Find where the given text appears and provide that cell's center as [x, y] coordinate. 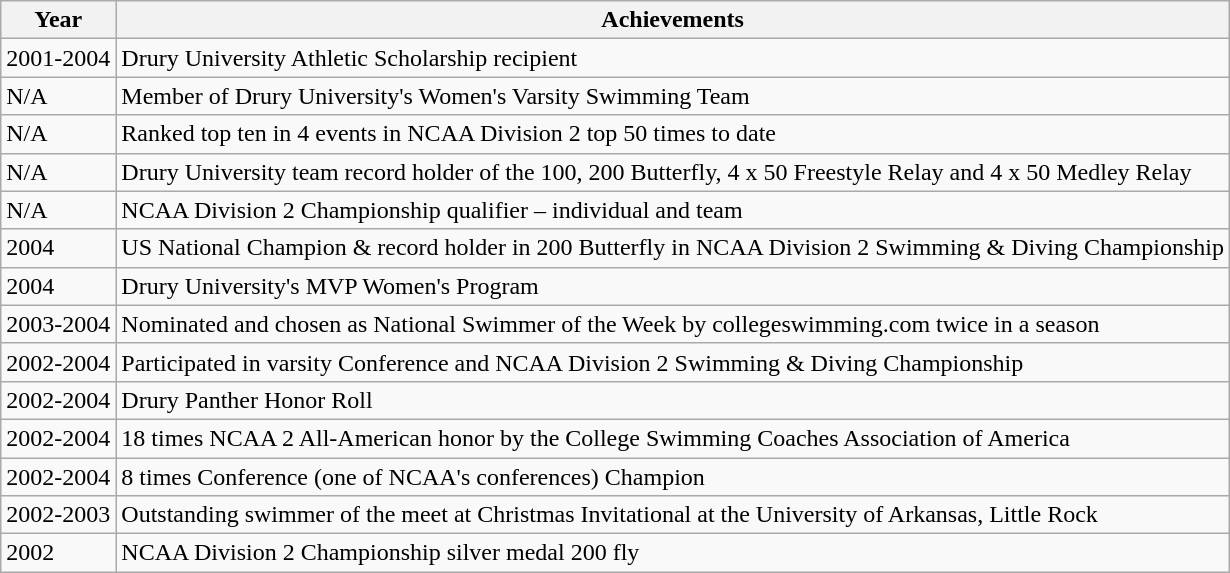
Achievements [673, 20]
Member of Drury University's Women's Varsity Swimming Team [673, 96]
NCAA Division 2 Championship qualifier – individual and team [673, 210]
Drury University Athletic Scholarship recipient [673, 58]
Ranked top ten in 4 events in NCAA Division 2 top 50 times to date [673, 134]
NCAA Division 2 Championship silver medal 200 fly [673, 553]
Drury University's MVP Women's Program [673, 286]
Participated in varsity Conference and NCAA Division 2 Swimming & Diving Championship [673, 362]
2003-2004 [58, 324]
18 times NCAA 2 All-American honor by the College Swimming Coaches Association of America [673, 438]
Outstanding swimmer of the meet at Christmas Invitational at the University of Arkansas, Little Rock [673, 515]
Drury University team record holder of the 100, 200 Butterfly, 4 x 50 Freestyle Relay and 4 x 50 Medley Relay [673, 172]
2002 [58, 553]
8 times Conference (one of NCAA's conferences) Champion [673, 477]
Nominated and chosen as National Swimmer of the Week by collegeswimming.com twice in a season [673, 324]
Drury Panther Honor Roll [673, 400]
US National Champion & record holder in 200 Butterfly in NCAA Division 2 Swimming & Diving Championship [673, 248]
2002-2003 [58, 515]
Year [58, 20]
2001-2004 [58, 58]
